Locate the cell with the specified text and output its (X, Y) center coordinate. 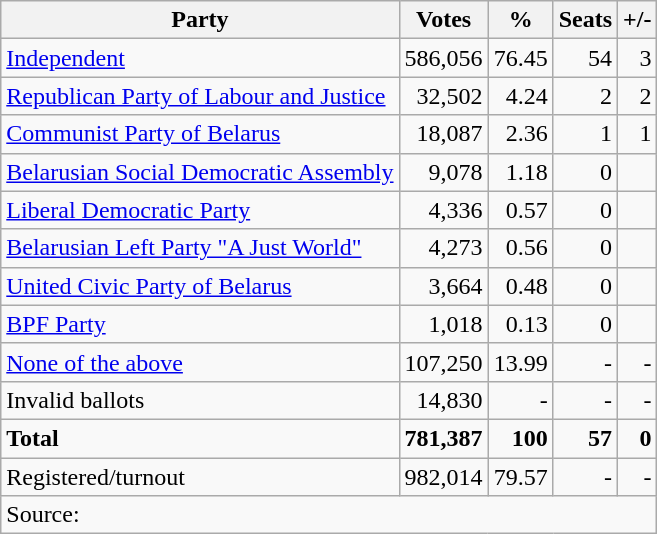
Communist Party of Belarus (200, 134)
982,014 (444, 477)
3 (638, 58)
107,250 (444, 362)
3,664 (444, 286)
Source: (329, 515)
Republican Party of Labour and Justice (200, 96)
United Civic Party of Belarus (200, 286)
14,830 (444, 400)
4,273 (444, 248)
0.56 (520, 248)
0.13 (520, 324)
2.36 (520, 134)
4.24 (520, 96)
781,387 (444, 438)
Votes (444, 20)
Belarusian Left Party "A Just World" (200, 248)
79.57 (520, 477)
76.45 (520, 58)
0.57 (520, 210)
54 (585, 58)
18,087 (444, 134)
Independent (200, 58)
9,078 (444, 172)
None of the above (200, 362)
+/- (638, 20)
57 (585, 438)
BPF Party (200, 324)
Belarusian Social Democratic Assembly (200, 172)
4,336 (444, 210)
13.99 (520, 362)
% (520, 20)
Registered/turnout (200, 477)
Seats (585, 20)
Liberal Democratic Party (200, 210)
Total (200, 438)
1.18 (520, 172)
0.48 (520, 286)
Party (200, 20)
586,056 (444, 58)
100 (520, 438)
1,018 (444, 324)
Invalid ballots (200, 400)
32,502 (444, 96)
